Return the [X, Y] coordinate for the center point of the cell that contains the specified text.  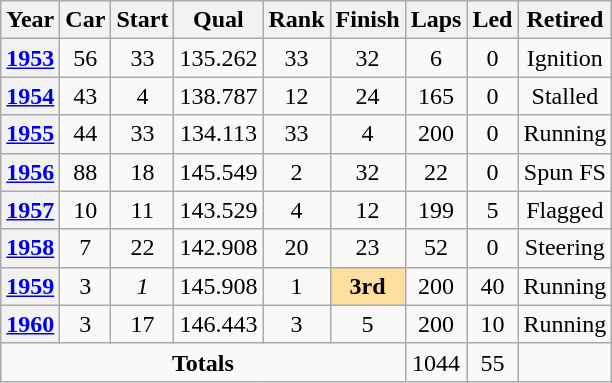
7 [86, 248]
Laps [436, 20]
Retired [565, 20]
Rank [296, 20]
Led [492, 20]
143.529 [218, 210]
52 [436, 248]
Start [142, 20]
1955 [30, 134]
44 [86, 134]
1960 [30, 324]
23 [368, 248]
199 [436, 210]
55 [492, 362]
2 [296, 172]
11 [142, 210]
1954 [30, 96]
145.908 [218, 286]
88 [86, 172]
17 [142, 324]
1953 [30, 58]
24 [368, 96]
1958 [30, 248]
165 [436, 96]
56 [86, 58]
Steering [565, 248]
146.443 [218, 324]
18 [142, 172]
142.908 [218, 248]
43 [86, 96]
Qual [218, 20]
Ignition [565, 58]
20 [296, 248]
Year [30, 20]
Car [86, 20]
134.113 [218, 134]
1957 [30, 210]
Flagged [565, 210]
Spun FS [565, 172]
40 [492, 286]
3rd [368, 286]
1044 [436, 362]
1959 [30, 286]
6 [436, 58]
1956 [30, 172]
Totals [203, 362]
138.787 [218, 96]
Stalled [565, 96]
135.262 [218, 58]
145.549 [218, 172]
Finish [368, 20]
